Return [x, y] of the center of cell containing provided text 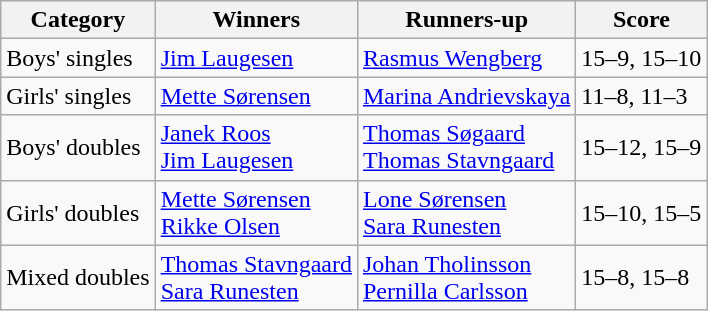
Winners [256, 20]
Jim Laugesen [256, 58]
Thomas Søgaard Thomas Stavngaard [466, 148]
Mette Sørensen Rikke Olsen [256, 212]
Janek Roos Jim Laugesen [256, 148]
Category [78, 20]
15–9, 15–10 [642, 58]
Boys' singles [78, 58]
15–10, 15–5 [642, 212]
Rasmus Wengberg [466, 58]
Mixed doubles [78, 278]
11–8, 11–3 [642, 96]
Score [642, 20]
Runners-up [466, 20]
15–12, 15–9 [642, 148]
Marina Andrievskaya [466, 96]
Girls' doubles [78, 212]
Johan Tholinsson Pernilla Carlsson [466, 278]
Girls' singles [78, 96]
Thomas Stavngaard Sara Runesten [256, 278]
Boys' doubles [78, 148]
Mette Sørensen [256, 96]
15–8, 15–8 [642, 278]
Lone Sørensen Sara Runesten [466, 212]
